Output the (x, y) coordinate of the center of the cell containing the given text.  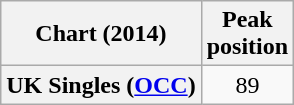
Peakposition (247, 34)
Chart (2014) (101, 34)
89 (247, 85)
UK Singles (OCC) (101, 85)
